For the text-containing cell, return its midpoint in [X, Y] coordinate format. 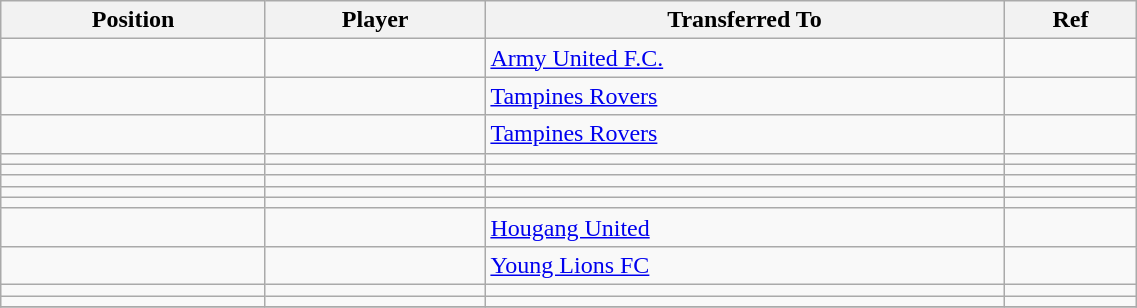
Player [374, 20]
Ref [1070, 20]
Transferred To [744, 20]
Young Lions FC [744, 265]
Army United F.C. [744, 58]
Position [134, 20]
Hougang United [744, 227]
